Pinpoint the cell where the given text exists, returning its (X, Y) midpoint coordinate. 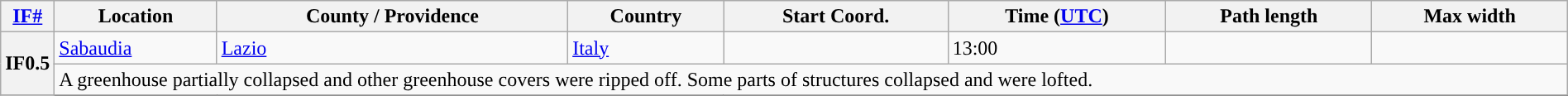
Start Coord. (835, 17)
County / Providence (392, 17)
Country (647, 17)
Location (136, 17)
Lazio (392, 48)
A greenhouse partially collapsed and other greenhouse covers were ripped off. Some parts of structures collapsed and were lofted. (810, 79)
IF# (28, 17)
Sabaudia (136, 48)
Max width (1470, 17)
13:00 (1057, 48)
Path length (1269, 17)
Italy (647, 48)
Time (UTC) (1057, 17)
IF0.5 (28, 64)
